Extract the (x, y) coordinate from the center of the cell holding the provided text.  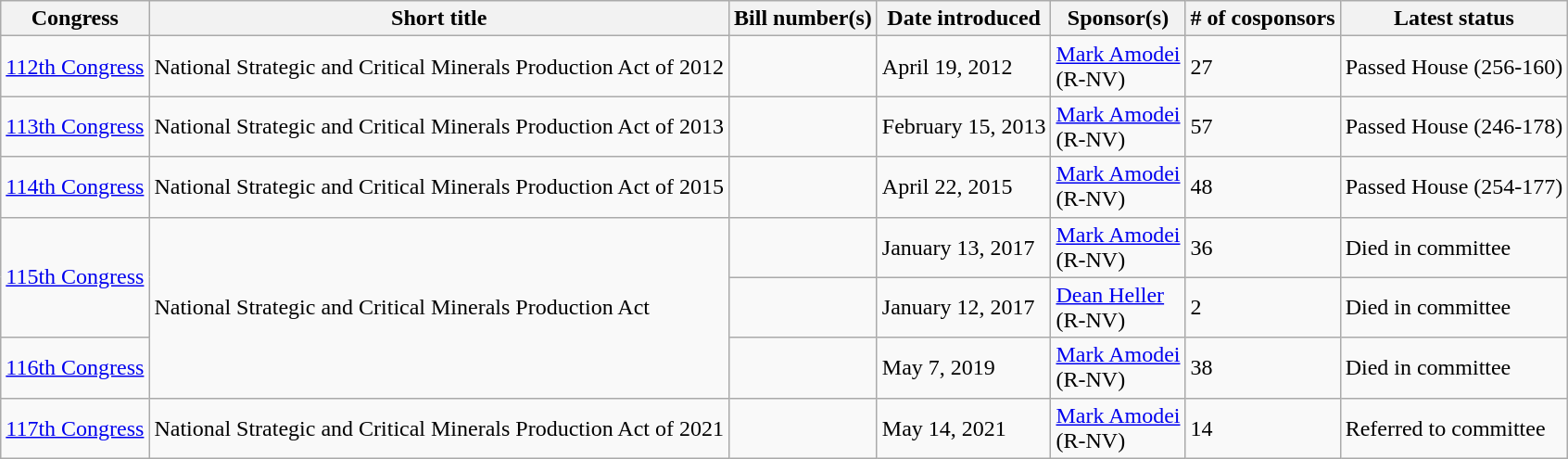
116th Congress (75, 367)
Bill number(s) (803, 19)
Referred to committee (1454, 428)
Short title (439, 19)
May 7, 2019 (964, 367)
2 (1262, 308)
36 (1262, 247)
Latest status (1454, 19)
112th Congress (75, 67)
Sponsor(s) (1118, 19)
National Strategic and Critical Minerals Production Act (439, 308)
Passed House (246-178) (1454, 126)
February 15, 2013 (964, 126)
National Strategic and Critical Minerals Production Act of 2013 (439, 126)
115th Congress (75, 277)
14 (1262, 428)
38 (1262, 367)
Passed House (256-160) (1454, 67)
National Strategic and Critical Minerals Production Act of 2012 (439, 67)
National Strategic and Critical Minerals Production Act of 2021 (439, 428)
April 22, 2015 (964, 187)
January 12, 2017 (964, 308)
114th Congress (75, 187)
# of cosponsors (1262, 19)
April 19, 2012 (964, 67)
27 (1262, 67)
Date introduced (964, 19)
Passed House (254-177) (1454, 187)
Congress (75, 19)
57 (1262, 126)
113th Congress (75, 126)
117th Congress (75, 428)
National Strategic and Critical Minerals Production Act of 2015 (439, 187)
48 (1262, 187)
January 13, 2017 (964, 247)
Dean Heller(R-NV) (1118, 308)
May 14, 2021 (964, 428)
